Return [x, y] of the center of cell containing provided text 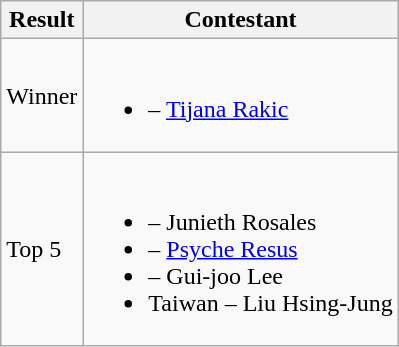
– Tijana Rakic [240, 96]
Top 5 [42, 249]
Winner [42, 96]
– Junieth Rosales – Psyche Resus – Gui-joo Lee Taiwan – Liu Hsing-Jung [240, 249]
Contestant [240, 20]
Result [42, 20]
